Identify which cell holds the provided text, then report its [x, y] central coordinate. 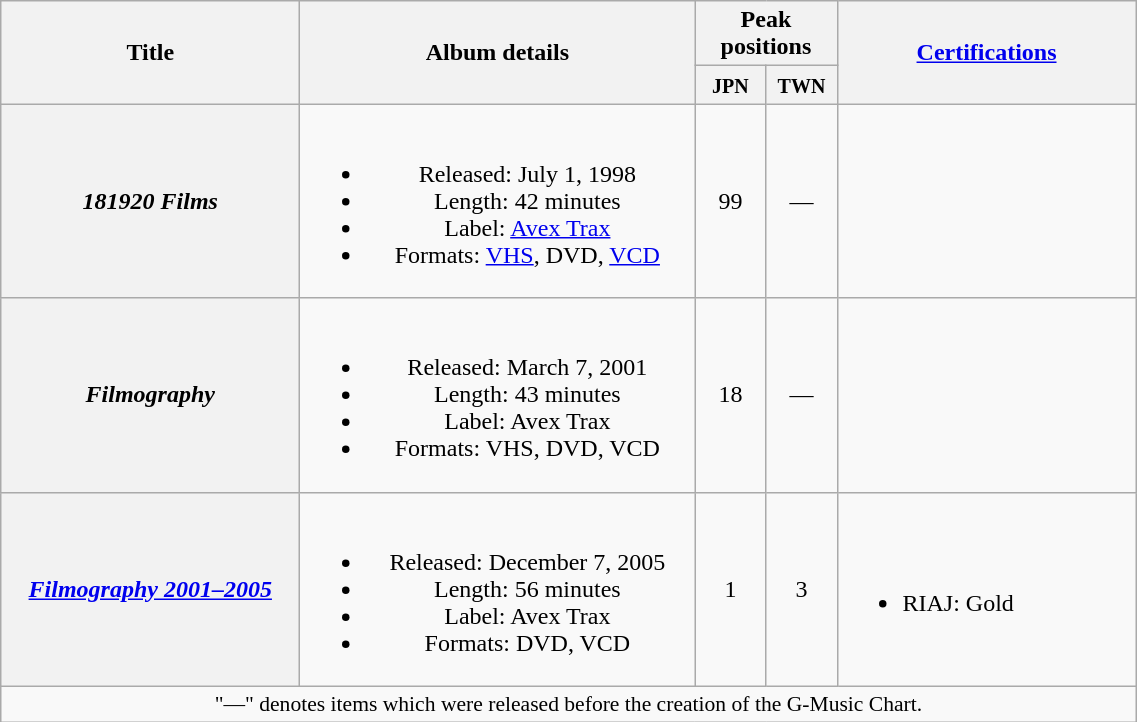
TWN [802, 85]
Released: March 7, 2001Length: 43 minutesLabel: Avex TraxFormats: VHS, DVD, VCD [498, 395]
181920 Films [150, 201]
3 [802, 589]
"—" denotes items which were released before the creation of the G-Music Chart. [568, 704]
Released: December 7, 2005Length: 56 minutesLabel: Avex TraxFormats: DVD, VCD [498, 589]
Album details [498, 52]
18 [730, 395]
Certifications [986, 52]
RIAJ: Gold [986, 589]
Title [150, 52]
JPN [730, 85]
Filmography [150, 395]
Peak positions [766, 34]
99 [730, 201]
Released: July 1, 1998Length: 42 minutesLabel: Avex TraxFormats: VHS, DVD, VCD [498, 201]
1 [730, 589]
Filmography 2001–2005 [150, 589]
